From the cell containing the given text, extract its center point as [x, y] coordinate. 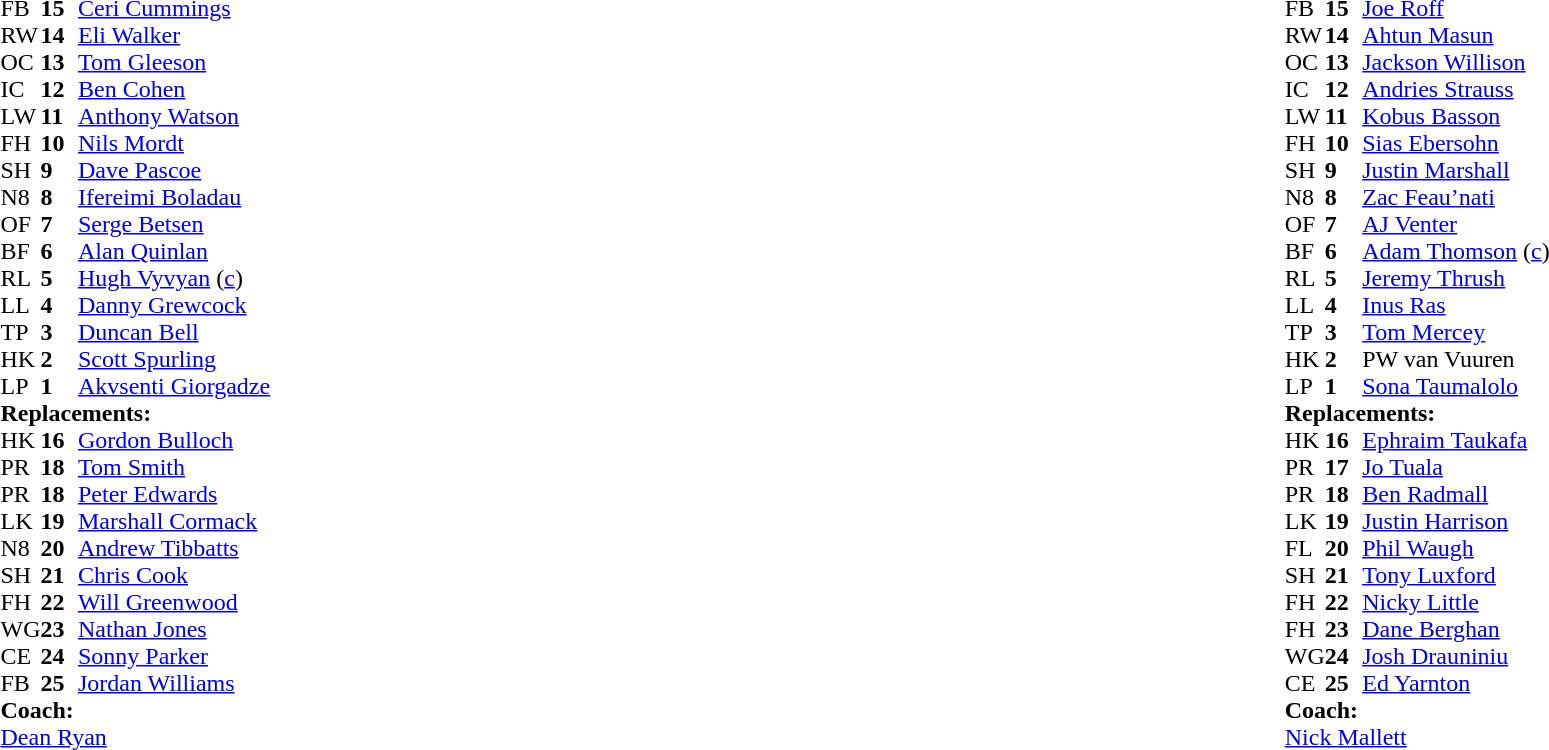
Will Greenwood [174, 602]
Eli Walker [174, 36]
Nils Mordt [174, 144]
Alan Quinlan [174, 252]
Anthony Watson [174, 116]
17 [1344, 468]
Marshall Cormack [174, 522]
Ben Cohen [174, 90]
Dave Pascoe [174, 170]
Hugh Vyvyan (c) [174, 278]
Tom Gleeson [174, 62]
Gordon Bulloch [174, 440]
Andrew Tibbatts [174, 548]
Tom Smith [174, 468]
Ifereimi Boladau [174, 198]
Duncan Bell [174, 332]
FL [1305, 548]
Jordan Williams [174, 684]
Akvsenti Giorgadze [174, 386]
Serge Betsen [174, 224]
Danny Grewcock [174, 306]
Scott Spurling [174, 360]
Replacements: [135, 414]
FB [20, 684]
Sonny Parker [174, 656]
Nathan Jones [174, 630]
Coach: [135, 710]
Chris Cook [174, 576]
Peter Edwards [174, 494]
